Return the (X, Y) coordinate for the center point of the cell that contains the specified text.  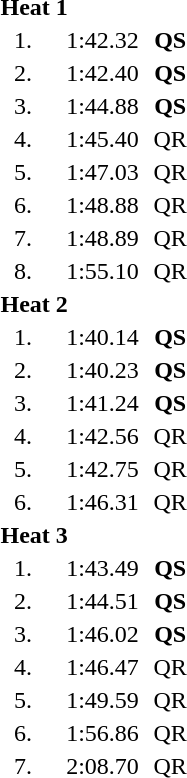
1:43.49 (102, 568)
1:44.88 (102, 106)
1:41.24 (102, 403)
1:48.88 (102, 205)
1:56.86 (102, 733)
1:47.03 (102, 172)
1:42.56 (102, 436)
1:40.23 (102, 370)
1:42.32 (102, 40)
1:48.89 (102, 238)
1:42.40 (102, 73)
1:46.31 (102, 502)
1:55.10 (102, 271)
1:46.02 (102, 634)
1:45.40 (102, 139)
1:40.14 (102, 337)
1:44.51 (102, 601)
1:46.47 (102, 667)
1:42.75 (102, 469)
1:49.59 (102, 700)
